Pinpoint the cell where the given text exists, returning its [x, y] midpoint coordinate. 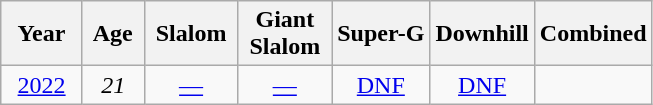
2022 [42, 85]
Slalom [191, 34]
Downhill [482, 34]
Age [113, 34]
Combined [593, 34]
Super-G [381, 34]
21 [113, 85]
Year [42, 34]
Giant Slalom [285, 34]
